Extract the (X, Y) coordinate from the center of the cell holding the provided text.  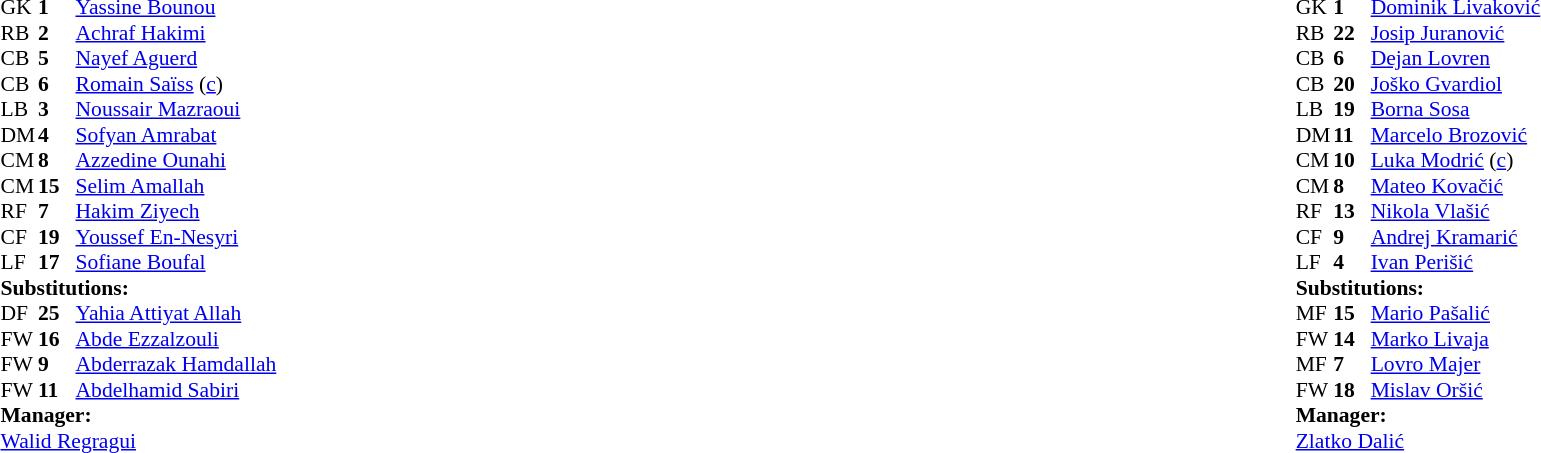
20 (1352, 84)
Abdelhamid Sabiri (176, 390)
Noussair Mazraoui (176, 109)
18 (1352, 390)
Nikola Vlašić (1456, 211)
13 (1352, 211)
DF (19, 313)
22 (1352, 33)
Marcelo Brozović (1456, 135)
Josip Juranović (1456, 33)
Andrej Kramarić (1456, 237)
Achraf Hakimi (176, 33)
Marko Livaja (1456, 339)
5 (57, 59)
Mateo Kovačić (1456, 186)
Sofiane Boufal (176, 263)
Dejan Lovren (1456, 59)
Azzedine Ounahi (176, 161)
Mislav Oršić (1456, 390)
Mario Pašalić (1456, 313)
Abderrazak Hamdallah (176, 365)
Yahia Attiyat Allah (176, 313)
Ivan Perišić (1456, 263)
14 (1352, 339)
25 (57, 313)
Abde Ezzalzouli (176, 339)
10 (1352, 161)
2 (57, 33)
Lovro Majer (1456, 365)
Sofyan Amrabat (176, 135)
Hakim Ziyech (176, 211)
Joško Gvardiol (1456, 84)
Luka Modrić (c) (1456, 161)
Romain Saïss (c) (176, 84)
Selim Amallah (176, 186)
17 (57, 263)
3 (57, 109)
16 (57, 339)
Borna Sosa (1456, 109)
Nayef Aguerd (176, 59)
Youssef En-Nesyri (176, 237)
